Scan for the cell matching the given text and deliver its (x, y) coordinate at center. 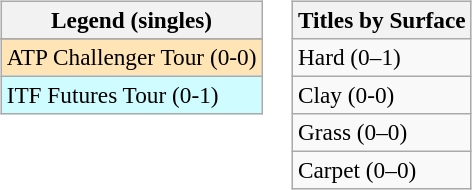
ITF Futures Tour (0-1) (132, 95)
Grass (0–0) (382, 133)
Carpet (0–0) (382, 171)
Clay (0-0) (382, 95)
Titles by Surface (382, 20)
Legend (singles) (132, 20)
ATP Challenger Tour (0-0) (132, 57)
Hard (0–1) (382, 57)
